Extract the (X, Y) coordinate from the center of the cell holding the provided text.  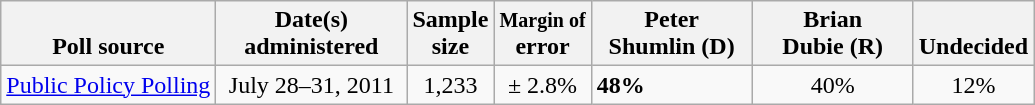
1,233 (450, 85)
Public Policy Polling (108, 85)
Margin oferror (542, 34)
Date(s)administered (312, 34)
July 28–31, 2011 (312, 85)
48% (672, 85)
12% (973, 85)
PeterShumlin (D) (672, 34)
BrianDubie (R) (832, 34)
Poll source (108, 34)
± 2.8% (542, 85)
Undecided (973, 34)
40% (832, 85)
Samplesize (450, 34)
